Identify which cell holds the provided text, then report its (X, Y) central coordinate. 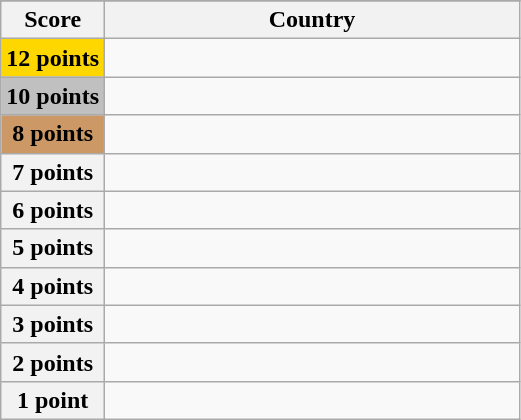
Score (53, 20)
7 points (53, 172)
6 points (53, 210)
8 points (53, 134)
Country (312, 20)
10 points (53, 96)
1 point (53, 400)
4 points (53, 286)
12 points (53, 58)
5 points (53, 248)
3 points (53, 324)
2 points (53, 362)
